Locate the cell with the specified text and output its [X, Y] center coordinate. 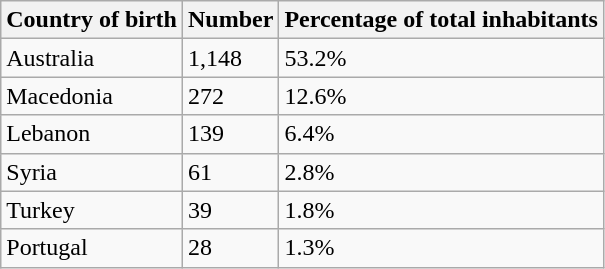
6.4% [442, 134]
12.6% [442, 96]
Lebanon [92, 134]
272 [230, 96]
1.8% [442, 210]
61 [230, 172]
Macedonia [92, 96]
1,148 [230, 58]
Turkey [92, 210]
2.8% [442, 172]
1.3% [442, 248]
53.2% [442, 58]
Syria [92, 172]
28 [230, 248]
139 [230, 134]
39 [230, 210]
Australia [92, 58]
Percentage of total inhabitants [442, 20]
Country of birth [92, 20]
Portugal [92, 248]
Number [230, 20]
